Detect which cell encompasses the target text, then output its [x, y] center coordinate. 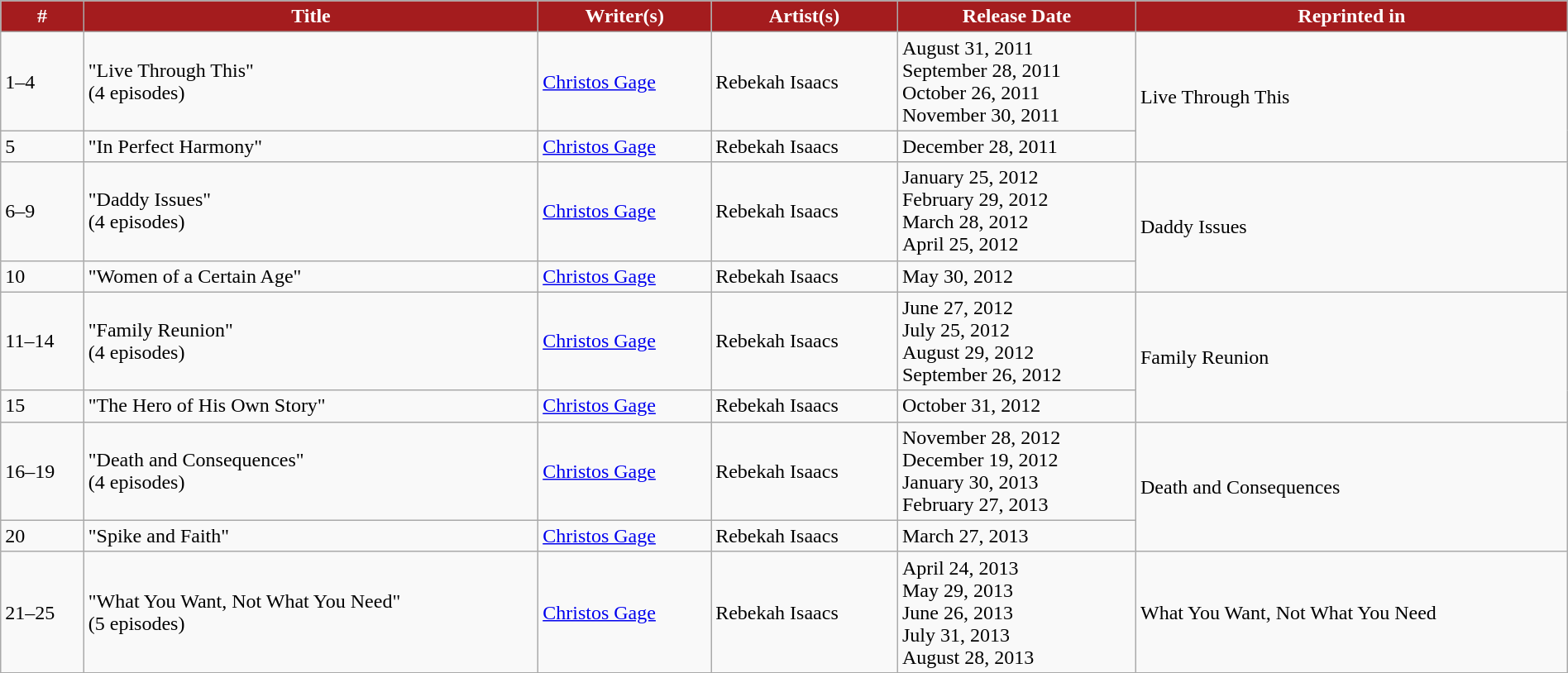
May 30, 2012 [1016, 276]
5 [42, 146]
Death and Consequences [1351, 486]
"Live Through This"(4 episodes) [311, 81]
Title [311, 17]
Daddy Issues [1351, 227]
16–19 [42, 471]
15 [42, 406]
Reprinted in [1351, 17]
Writer(s) [625, 17]
January 25, 2012February 29, 2012March 28, 2012April 25, 2012 [1016, 212]
"In Perfect Harmony" [311, 146]
1–4 [42, 81]
March 27, 2013 [1016, 536]
Artist(s) [805, 17]
"Death and Consequences"(4 episodes) [311, 471]
"Spike and Faith" [311, 536]
June 27, 2012July 25, 2012August 29, 2012September 26, 2012 [1016, 341]
20 [42, 536]
October 31, 2012 [1016, 406]
21–25 [42, 612]
"Family Reunion"(4 episodes) [311, 341]
6–9 [42, 212]
11–14 [42, 341]
What You Want, Not What You Need [1351, 612]
"What You Want, Not What You Need"(5 episodes) [311, 612]
"Daddy Issues"(4 episodes) [311, 212]
Release Date [1016, 17]
Family Reunion [1351, 357]
December 28, 2011 [1016, 146]
10 [42, 276]
Live Through This [1351, 98]
"The Hero of His Own Story" [311, 406]
November 28, 2012December 19, 2012January 30, 2013February 27, 2013 [1016, 471]
# [42, 17]
August 31, 2011September 28, 2011October 26, 2011November 30, 2011 [1016, 81]
"Women of a Certain Age" [311, 276]
April 24, 2013May 29, 2013June 26, 2013July 31, 2013August 28, 2013 [1016, 612]
